Identify which cell holds the provided text, then report its (X, Y) central coordinate. 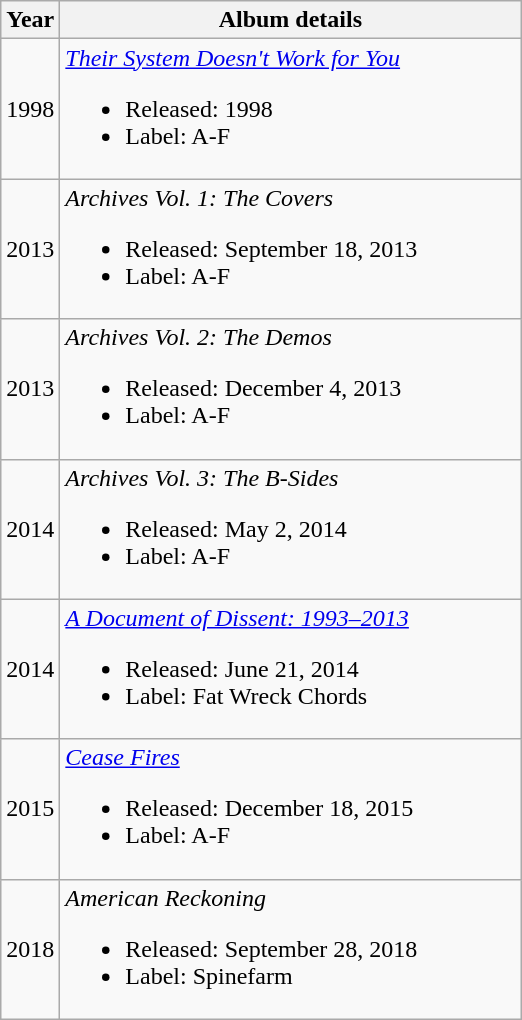
Cease FiresReleased: December 18, 2015Label: A-F (290, 809)
Archives Vol. 1: The CoversReleased: September 18, 2013Label: A-F (290, 249)
Archives Vol. 3: The B-SidesReleased: May 2, 2014Label: A-F (290, 529)
A Document of Dissent: 1993–2013Released: June 21, 2014Label: Fat Wreck Chords (290, 669)
2018 (30, 949)
Archives Vol. 2: The DemosReleased: December 4, 2013Label: A-F (290, 389)
Year (30, 20)
American ReckoningReleased: September 28, 2018Label: Spinefarm (290, 949)
1998 (30, 109)
2015 (30, 809)
Their System Doesn't Work for YouReleased: 1998Label: A-F (290, 109)
Album details (290, 20)
